Search for the cell housing the specified text and yield its [X, Y] center coordinate. 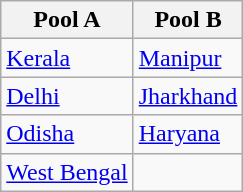
West Bengal [67, 172]
Pool B [188, 20]
Kerala [67, 58]
Manipur [188, 58]
Odisha [67, 134]
Jharkhand [188, 96]
Delhi [67, 96]
Haryana [188, 134]
Pool A [67, 20]
